Find where the given text appears and provide that cell's center as (X, Y) coordinate. 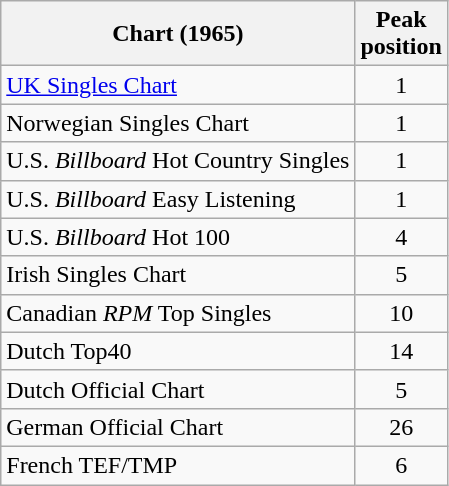
U.S. Billboard Hot 100 (178, 237)
Irish Singles Chart (178, 275)
14 (401, 351)
Peakposition (401, 34)
French TEF/TMP (178, 465)
Dutch Official Chart (178, 389)
Chart (1965) (178, 34)
6 (401, 465)
4 (401, 237)
Canadian RPM Top Singles (178, 313)
10 (401, 313)
Norwegian Singles Chart (178, 123)
U.S. Billboard Hot Country Singles (178, 161)
26 (401, 427)
German Official Chart (178, 427)
UK Singles Chart (178, 85)
Dutch Top40 (178, 351)
U.S. Billboard Easy Listening (178, 199)
